Identify which cell holds the provided text, then report its [X, Y] central coordinate. 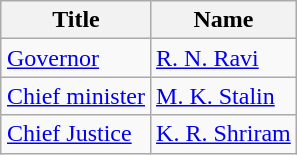
Chief minister [76, 96]
Title [76, 20]
R. N. Ravi [224, 58]
M. K. Stalin [224, 96]
K. R. Shriram [224, 134]
Name [224, 20]
Governor [76, 58]
Chief Justice [76, 134]
